Provide the (x, y) coordinate of the cell's center where the given text is located.  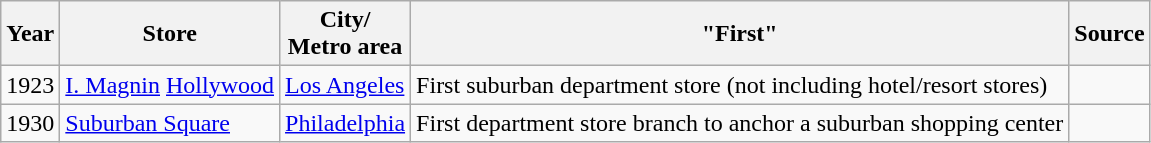
Year (30, 34)
1930 (30, 123)
Los Angeles (346, 85)
Suburban Square (170, 123)
Store (170, 34)
First department store branch to anchor a suburban shopping center (740, 123)
City/Metro area (346, 34)
I. Magnin Hollywood (170, 85)
First suburban department store (not including hotel/resort stores) (740, 85)
"First" (740, 34)
Philadelphia (346, 123)
Source (1110, 34)
1923 (30, 85)
